Find where the given text appears and provide that cell's center as (X, Y) coordinate. 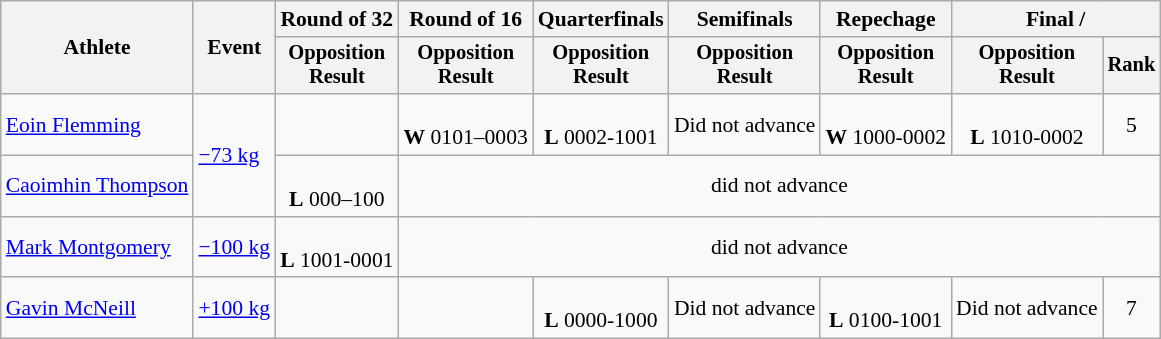
Repechage (886, 19)
7 (1132, 308)
L 1010-0002 (1027, 124)
+100 kg (234, 308)
Round of 16 (466, 19)
W 0101–0003 (466, 124)
Gavin McNeill (98, 308)
Athlete (98, 48)
L 000–100 (336, 186)
Eoin Flemming (98, 124)
−100 kg (234, 248)
L 1001-0001 (336, 248)
Final / (1056, 19)
Round of 32 (336, 19)
Quarterfinals (601, 19)
−73 kg (234, 155)
Event (234, 48)
Mark Montgomery (98, 248)
L 0000-1000 (601, 308)
Caoimhin Thompson (98, 186)
Rank (1132, 66)
W 1000-0002 (886, 124)
L 0100-1001 (886, 308)
5 (1132, 124)
Semifinals (745, 19)
L 0002-1001 (601, 124)
